Search for the cell housing the specified text and yield its [X, Y] center coordinate. 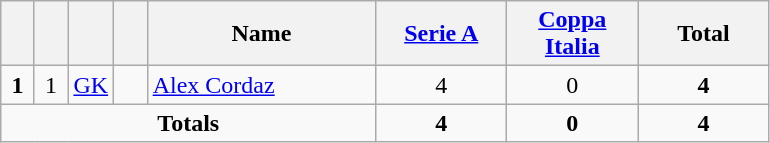
Serie A [442, 34]
Total [704, 34]
Name [262, 34]
Coppa Italia [572, 34]
GK [91, 85]
Alex Cordaz [262, 85]
Totals [188, 123]
